Output the (x, y) coordinate of the center of the cell containing the given text.  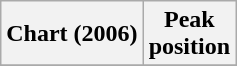
Peakposition (189, 34)
Chart (2006) (72, 34)
